Capture the cell that displays the provided text and extract its (X, Y) central coordinate. 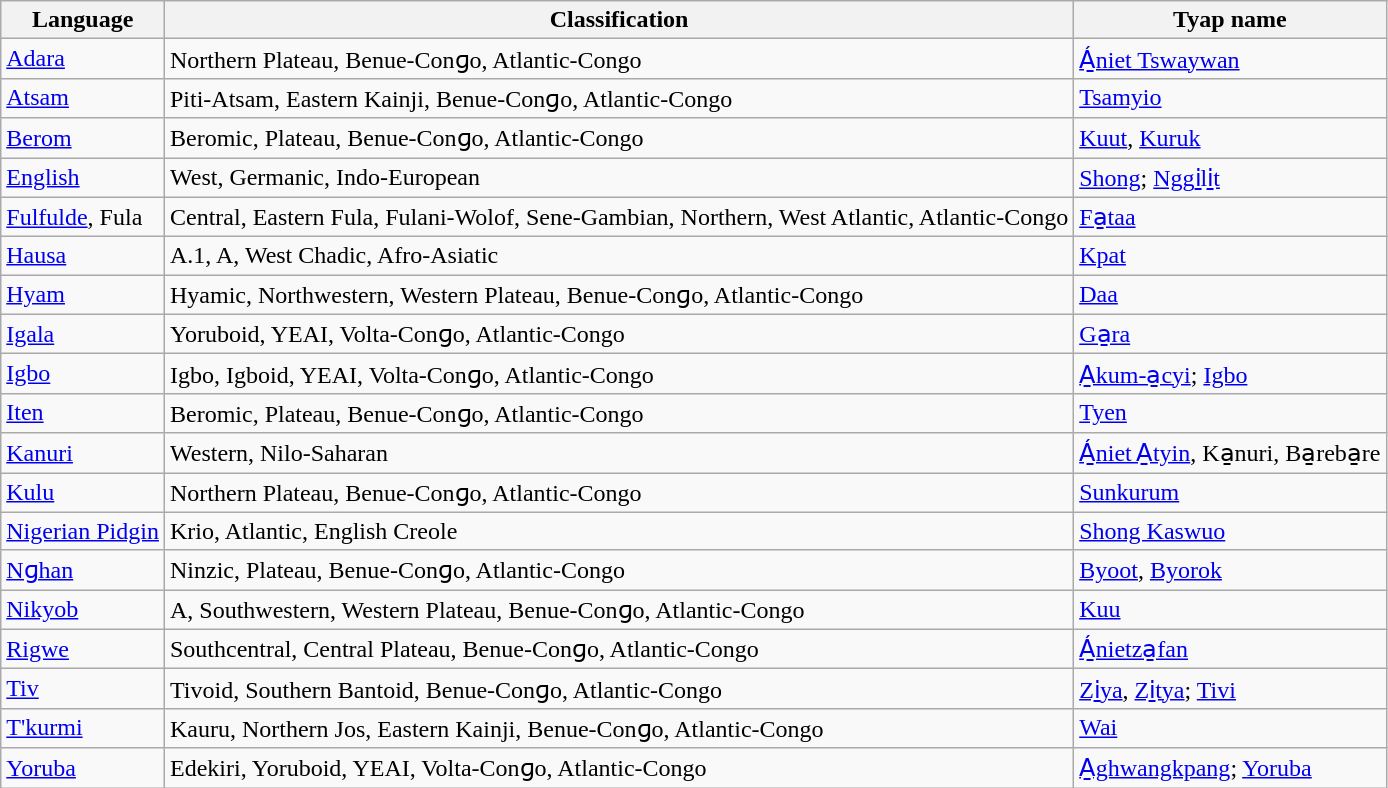
Á̱niet Tswaywan (1230, 59)
A.1, A, West Chadic, Afro-Asiatic (618, 256)
Wai (1230, 728)
English (83, 178)
Á̱niet A̱tyin, Ka̱nuri, Ba̱reba̱re (1230, 453)
Southcentral, Central Plateau, Benue-Conɡo, Atlantic-Congo (618, 649)
Adara (83, 59)
Classification (618, 20)
Tyen (1230, 413)
Kuu (1230, 610)
Atsam (83, 98)
Tiv (83, 689)
Tsamyio (1230, 98)
Nɡhan (83, 570)
Hyam (83, 295)
Berom (83, 138)
Piti-Atsam, Eastern Kainji, Benue-Conɡo, Atlantic-Congo (618, 98)
Shong Kaswuo (1230, 531)
Sunkurum (1230, 492)
Zi̱ya, Zi̱tya; Tivi (1230, 689)
Shong; Nggi̱li̱t (1230, 178)
Nigerian Pidgin (83, 531)
Hausa (83, 256)
Byoot, Byorok (1230, 570)
Iten (83, 413)
A, Southwestern, Western Plateau, Benue-Conɡo, Atlantic-Congo (618, 610)
Kpat (1230, 256)
Igbo, Igboid, YEAI, Volta-Conɡo, Atlantic-Congo (618, 374)
A̱kum-a̱cyi; Igbo (1230, 374)
Igbo (83, 374)
Daa (1230, 295)
Western, Nilo-Saharan (618, 453)
Language (83, 20)
Tivoid, Southern Bantoid, Benue-Conɡo, Atlantic-Congo (618, 689)
Yoruboid, YEAI, Volta-Conɡo, Atlantic-Congo (618, 334)
Kauru, Northern Jos, Eastern Kainji, Benue-Conɡo, Atlantic-Congo (618, 728)
Tyap name (1230, 20)
Ga̱ra (1230, 334)
Rigwe (83, 649)
Ninzic, Plateau, Benue-Conɡo, Atlantic-Congo (618, 570)
Hyamic, Northwestern, Western Plateau, Benue-Conɡo, Atlantic-Congo (618, 295)
Kuut, Kuruk (1230, 138)
Nikyob (83, 610)
Igala (83, 334)
A̱ghwangkpang; Yoruba (1230, 768)
Edekiri, Yoruboid, YEAI, Volta-Conɡo, Atlantic-Congo (618, 768)
Kanuri (83, 453)
Krio, Atlantic, English Creole (618, 531)
T'kurmi (83, 728)
Kulu (83, 492)
Fulfulde, Fula (83, 217)
Yoruba (83, 768)
Central, Eastern Fula, Fulani-Wolof, Sene-Gambian, Northern, West Atlantic, Atlantic-Congo (618, 217)
Fa̱taa (1230, 217)
West, Germanic, Indo-European (618, 178)
Á̱nietza̱fan (1230, 649)
